Capture the cell that displays the provided text and extract its [x, y] central coordinate. 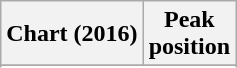
Peak position [189, 34]
Chart (2016) [72, 34]
